Return (x, y) of the center of cell containing provided text 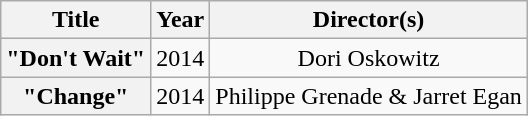
"Don't Wait" (76, 58)
Director(s) (369, 20)
Philippe Grenade & Jarret Egan (369, 96)
"Change" (76, 96)
Year (180, 20)
Dori Oskowitz (369, 58)
Title (76, 20)
